Determine the [x, y] coordinate at the center of the cell enclosing the given text.  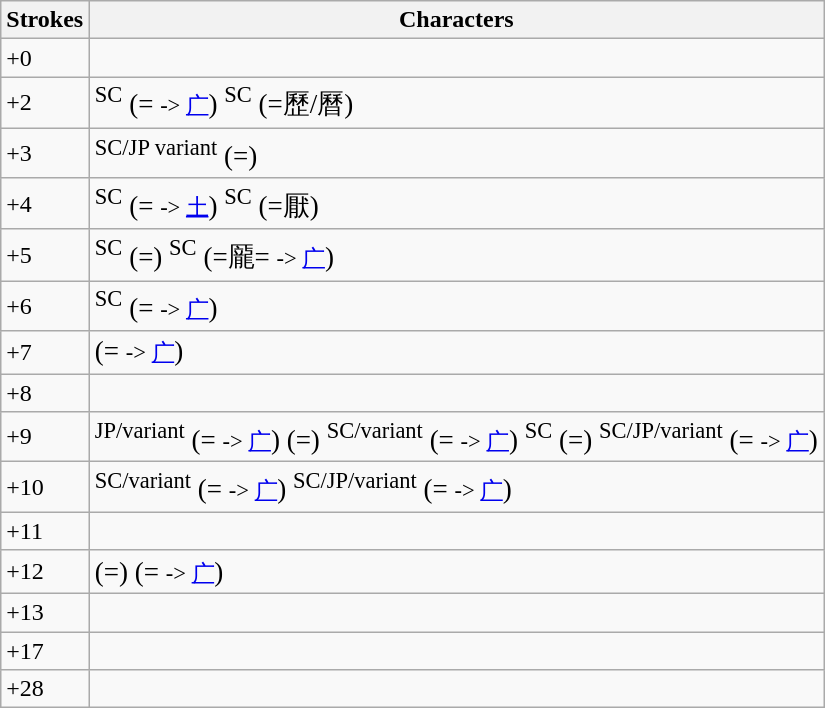
+3 [45, 153]
SC (= -> 土) SC (=厭) [456, 204]
+5 [45, 254]
+10 [45, 487]
(= -> 广) [456, 352]
+11 [45, 531]
+4 [45, 204]
Strokes [45, 20]
JP/variant (= -> 广) (=) SC/variant (= -> 广) SC (=) SC/JP/variant (= -> 广) [456, 437]
Characters [456, 20]
+13 [45, 613]
(=) (= -> 广) [456, 572]
+0 [45, 58]
SC (= -> 广) [456, 305]
SC/JP variant (=) [456, 153]
SC/variant (= -> 广) SC/JP/variant (= -> 广) [456, 487]
SC (= -> 广) SC (=歷/曆) [456, 102]
+12 [45, 572]
+8 [45, 393]
+7 [45, 352]
+28 [45, 689]
+17 [45, 651]
+9 [45, 437]
+2 [45, 102]
+6 [45, 305]
SC (=) SC (=龎= -> 广) [456, 254]
